Locate the cell with the specified text and output its (x, y) center coordinate. 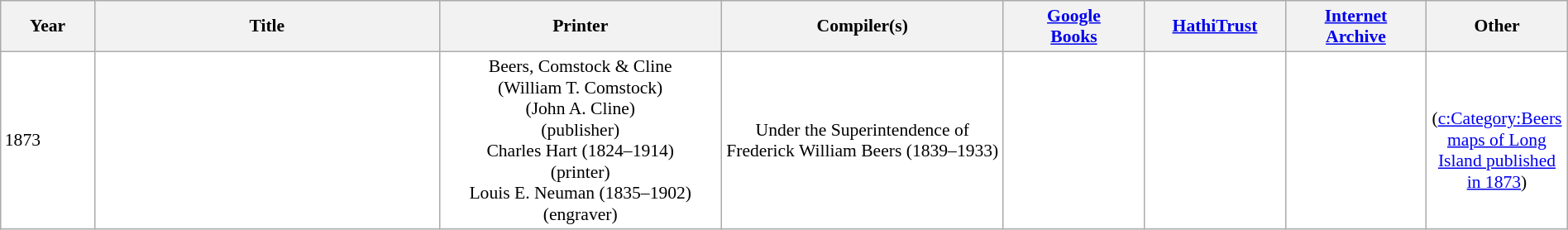
InternetArchive (1355, 26)
Printer (581, 26)
Year (48, 26)
GoogleBooks (1073, 26)
(c:Category:Beers maps of Long Island published in 1873) (1497, 140)
Under the Superintendence ofFrederick William Beers (1839–1933) (862, 140)
Beers, Comstock & Cline(William T. Comstock)(John A. Cline)(publisher)Charles Hart (1824–1914)(printer)Louis E. Neuman (1835–1902)(engraver) (581, 140)
Compiler(s) (862, 26)
HathiTrust (1215, 26)
Other (1497, 26)
1873 (48, 140)
Title (266, 26)
